Pinpoint the cell where the given text exists, returning its (X, Y) midpoint coordinate. 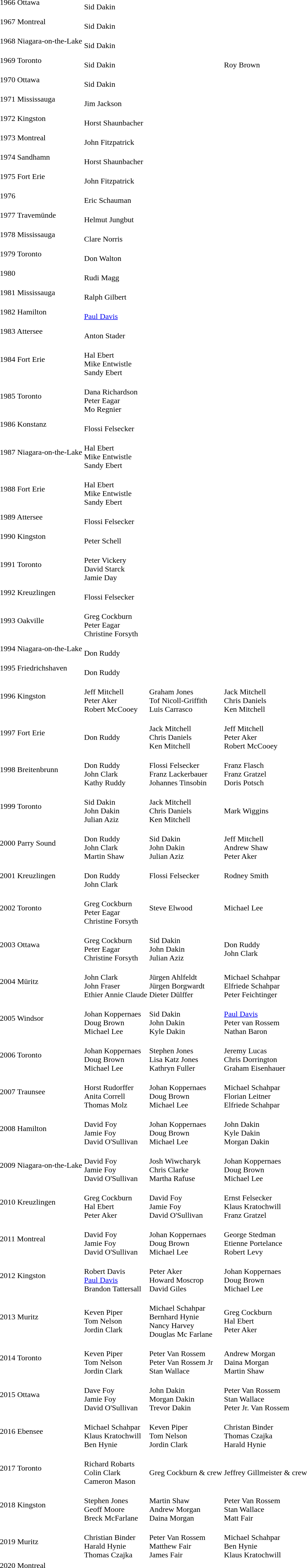
Don RuddyJohn Clark (115, 876)
Horst RudorfferAnita CorrellThomas Molz (115, 1092)
Michael SchahparKlaus KratochwillBen Hynie (115, 1431)
Michael SchahparBernhard HynieNancy HarveyDouglas Mc Farlane (186, 1317)
Peter VickeryDavid StarckJamie Day (115, 564)
Peter Schell (115, 537)
Paul Davis (115, 312)
Helmut Jungbut (115, 215)
Flossi FelseckerFranz LackerbauerJohannes Tinsobin (186, 769)
Martin ShawAndrew MorganDaina Morgan (186, 1505)
Don RuddyJohn ClarkKathy Ruddy (115, 769)
Jürgen AhlfeldtJürgen BorgwardtDieter Dülffer (186, 982)
Don RuddyJohn ClarkMartin Shaw (115, 843)
Steve Elwood (186, 908)
Christian BinderHarald HynieThomas Czajka (115, 1542)
Ralph Gilbert (115, 293)
Greg Cockburn & crew (186, 1468)
Jeff MitchellPeter AkerRobert McCooey (115, 696)
John DakinMorgan DakinTrevor Dakin (186, 1394)
Peter AkerHoward MoscropDavid Giles (186, 1276)
Peter Van RossemMatthew FairJames Fair (186, 1542)
John ClarkJohn FraserEthier Annie Claude (115, 982)
Don Walton (115, 254)
Anton Stader (115, 332)
Josh WiwcharykChris ClarkeMartha Rafuse (186, 1166)
Sid DakinJohn DakinKyle Dakin (186, 1018)
Peter Van RossemPeter Van Rossem JrStan Wallace (186, 1358)
Greg CockburnHal EbertPeter Aker (115, 1202)
Richard RobartsColin ClarkCameron Mason (115, 1468)
Dana RichardsonPeter EagarMo Regnier (115, 396)
Dave FoyJamie FoyDavid O'Sullivan (115, 1394)
Clare Norris (115, 235)
Robert DavisPaul DavisBrandon Tattersall (115, 1276)
Stephen JonesGeoff MooreBreck McFarlane (115, 1505)
Jim Jackson (115, 99)
Rudi Magg (115, 273)
Eric Schauman (115, 196)
Stephen JonesLisa Katz JonesKathryn Fuller (186, 1055)
Graham JonesTof Nicoll-GriffithLuis Carrasco (186, 696)
